Return the [X, Y] coordinate for the center point of the cell that contains the specified text.  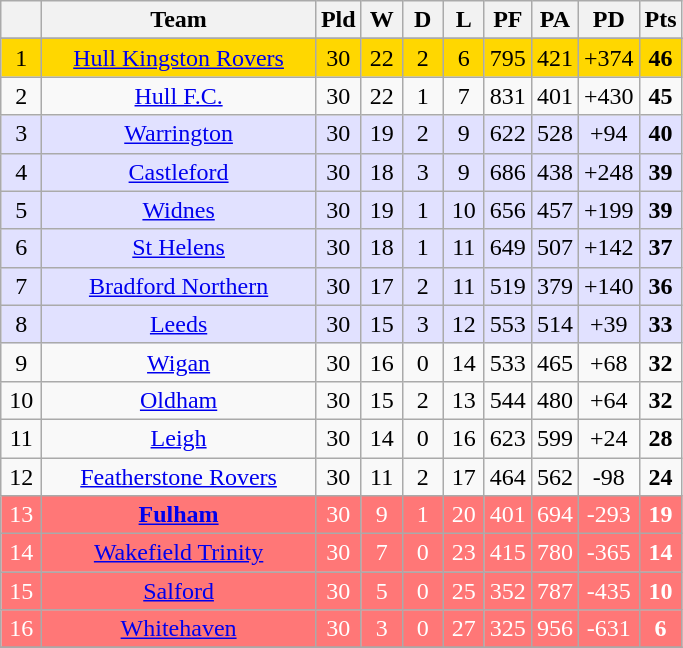
20 [464, 515]
686 [508, 172]
544 [508, 400]
+68 [608, 362]
27 [464, 629]
352 [508, 591]
Salford [179, 591]
+64 [608, 400]
25 [464, 591]
L [464, 20]
-435 [608, 591]
+430 [608, 96]
623 [508, 438]
599 [554, 438]
Castleford [179, 172]
-631 [608, 629]
421 [554, 58]
465 [554, 362]
-365 [608, 553]
+24 [608, 438]
325 [508, 629]
514 [554, 324]
649 [508, 248]
33 [660, 324]
Pld [338, 20]
622 [508, 134]
8 [22, 324]
PF [508, 20]
Leigh [179, 438]
+94 [608, 134]
533 [508, 362]
St Helens [179, 248]
36 [660, 286]
780 [554, 553]
4 [22, 172]
Wakefield Trinity [179, 553]
528 [554, 134]
PD [608, 20]
Warrington [179, 134]
Fulham [179, 515]
45 [660, 96]
415 [508, 553]
787 [554, 591]
480 [554, 400]
23 [464, 553]
37 [660, 248]
+39 [608, 324]
553 [508, 324]
Oldham [179, 400]
464 [508, 477]
Hull F.C. [179, 96]
831 [508, 96]
+199 [608, 210]
656 [508, 210]
-293 [608, 515]
Team [179, 20]
W [382, 20]
28 [660, 438]
46 [660, 58]
Bradford Northern [179, 286]
Leeds [179, 324]
Featherstone Rovers [179, 477]
457 [554, 210]
507 [554, 248]
Widnes [179, 210]
Wigan [179, 362]
694 [554, 515]
438 [554, 172]
PA [554, 20]
795 [508, 58]
24 [660, 477]
379 [554, 286]
Hull Kingston Rovers [179, 58]
40 [660, 134]
956 [554, 629]
Pts [660, 20]
Whitehaven [179, 629]
+142 [608, 248]
+248 [608, 172]
D [422, 20]
-98 [608, 477]
+374 [608, 58]
519 [508, 286]
562 [554, 477]
+140 [608, 286]
